Extract the [x, y] coordinate from the center of the cell holding the provided text.  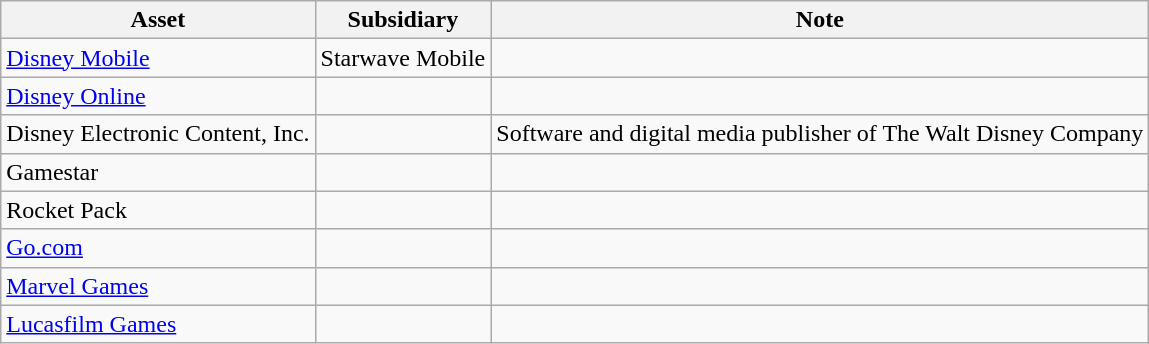
Disney Mobile [158, 58]
Lucasfilm Games [158, 324]
Software and digital media publisher of The Walt Disney Company [820, 134]
Starwave Mobile [403, 58]
Asset [158, 20]
Gamestar [158, 172]
Subsidiary [403, 20]
Disney Electronic Content, Inc. [158, 134]
Rocket Pack [158, 210]
Marvel Games [158, 286]
Note [820, 20]
Go.com [158, 248]
Disney Online [158, 96]
